From the cell containing the given text, extract its center point as [X, Y] coordinate. 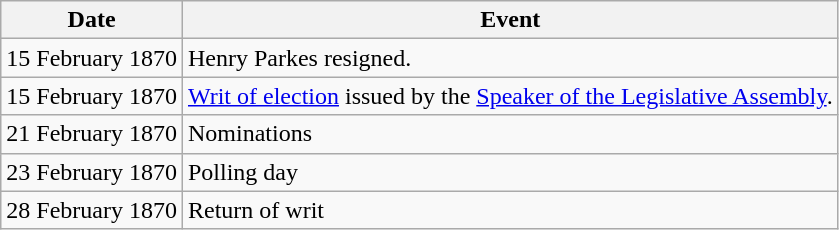
21 February 1870 [92, 134]
Nominations [510, 134]
Return of writ [510, 210]
Date [92, 20]
Writ of election issued by the Speaker of the Legislative Assembly. [510, 96]
Henry Parkes resigned. [510, 58]
28 February 1870 [92, 210]
23 February 1870 [92, 172]
Event [510, 20]
Polling day [510, 172]
